For the text-containing cell, return its midpoint in [X, Y] coordinate format. 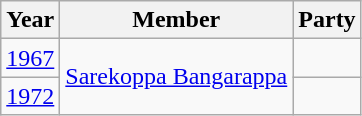
Party [327, 20]
1972 [30, 96]
Member [176, 20]
1967 [30, 58]
Sarekoppa Bangarappa [176, 77]
Year [30, 20]
